Output the (x, y) coordinate of the center of the cell containing the given text.  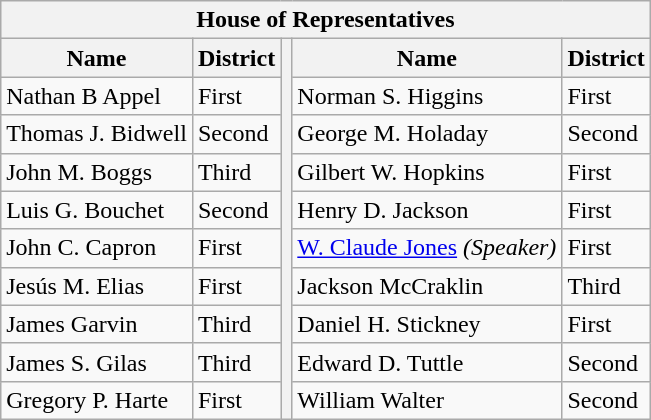
W. Claude Jones (Speaker) (427, 248)
Luis G. Bouchet (97, 210)
Gilbert W. Hopkins (427, 172)
James S. Gilas (97, 362)
House of Representatives (326, 20)
Daniel H. Stickney (427, 324)
John C. Capron (97, 248)
James Garvin (97, 324)
Henry D. Jackson (427, 210)
William Walter (427, 400)
John M. Boggs (97, 172)
Jesús M. Elias (97, 286)
Jackson McCraklin (427, 286)
Edward D. Tuttle (427, 362)
Norman S. Higgins (427, 96)
Nathan B Appel (97, 96)
George M. Holaday (427, 134)
Thomas J. Bidwell (97, 134)
Gregory P. Harte (97, 400)
